For the text-containing cell, return its midpoint in (x, y) coordinate format. 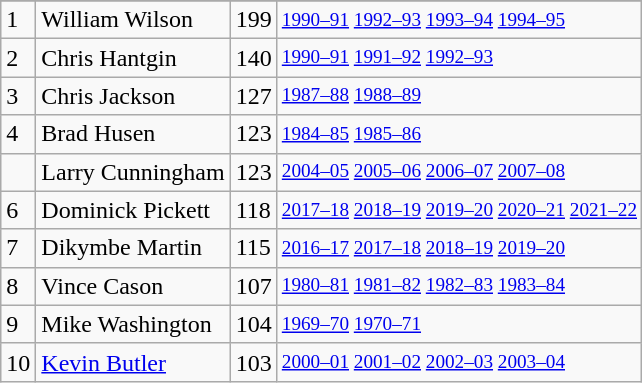
Chris Jackson (133, 96)
Chris Hantgin (133, 58)
7 (18, 248)
2004–05 2005–06 2006–07 2007–08 (459, 172)
9 (18, 324)
8 (18, 286)
3 (18, 96)
1 (18, 20)
Kevin Butler (133, 362)
199 (254, 20)
2016–17 2017–18 2018–19 2019–20 (459, 248)
2 (18, 58)
4 (18, 134)
1980–81 1981–82 1982–83 1983–84 (459, 286)
Larry Cunningham (133, 172)
1990–91 1991–92 1992–93 (459, 58)
127 (254, 96)
Dominick Pickett (133, 210)
103 (254, 362)
104 (254, 324)
115 (254, 248)
2000–01 2001–02 2002–03 2003–04 (459, 362)
1969–70 1970–71 (459, 324)
Brad Husen (133, 134)
1987–88 1988–89 (459, 96)
Vince Cason (133, 286)
Mike Washington (133, 324)
1990–91 1992–93 1993–94 1994–95 (459, 20)
140 (254, 58)
118 (254, 210)
10 (18, 362)
William Wilson (133, 20)
Dikymbe Martin (133, 248)
107 (254, 286)
1984–85 1985–86 (459, 134)
2017–18 2018–19 2019–20 2020–21 2021–22 (459, 210)
6 (18, 210)
